Search for the cell housing the specified text and yield its [X, Y] center coordinate. 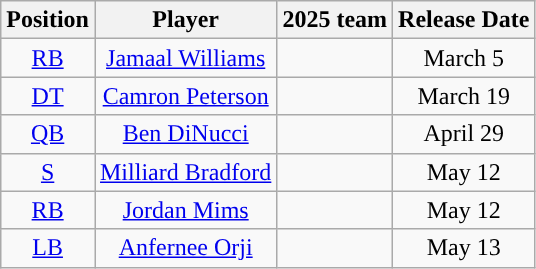
Milliard Bradford [185, 172]
QB [48, 134]
April 29 [464, 134]
Jamaal Williams [185, 58]
Position [48, 20]
March 5 [464, 58]
Jordan Mims [185, 210]
LB [48, 248]
May 13 [464, 248]
S [48, 172]
Ben DiNucci [185, 134]
Camron Peterson [185, 96]
2025 team [335, 20]
Player [185, 20]
March 19 [464, 96]
Anfernee Orji [185, 248]
Release Date [464, 20]
DT [48, 96]
